Provide the [X, Y] coordinate of the cell's center where the given text is located.  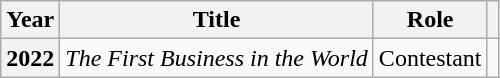
Year [30, 20]
Title [217, 20]
The First Business in the World [217, 58]
2022 [30, 58]
Contestant [430, 58]
Role [430, 20]
